Return (x, y) of the center of cell containing provided text 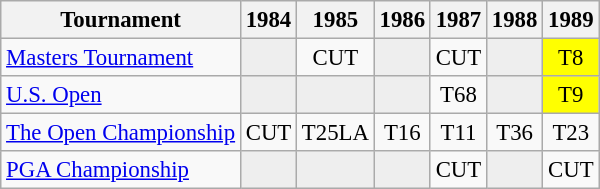
1987 (458, 20)
1984 (268, 20)
The Open Championship (121, 133)
1989 (571, 20)
T9 (571, 95)
Masters Tournament (121, 58)
T23 (571, 133)
U.S. Open (121, 95)
T8 (571, 58)
Tournament (121, 20)
PGA Championship (121, 170)
1988 (515, 20)
T36 (515, 133)
T25LA (336, 133)
1986 (402, 20)
1985 (336, 20)
T68 (458, 95)
T16 (402, 133)
T11 (458, 133)
